Return [x, y] of the center of cell containing provided text 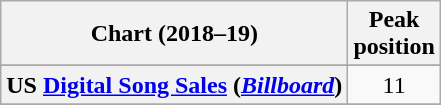
11 [394, 85]
Chart (2018–19) [174, 34]
Peak position [394, 34]
US Digital Song Sales (Billboard) [174, 85]
